Locate the cell with the specified text and output its (X, Y) center coordinate. 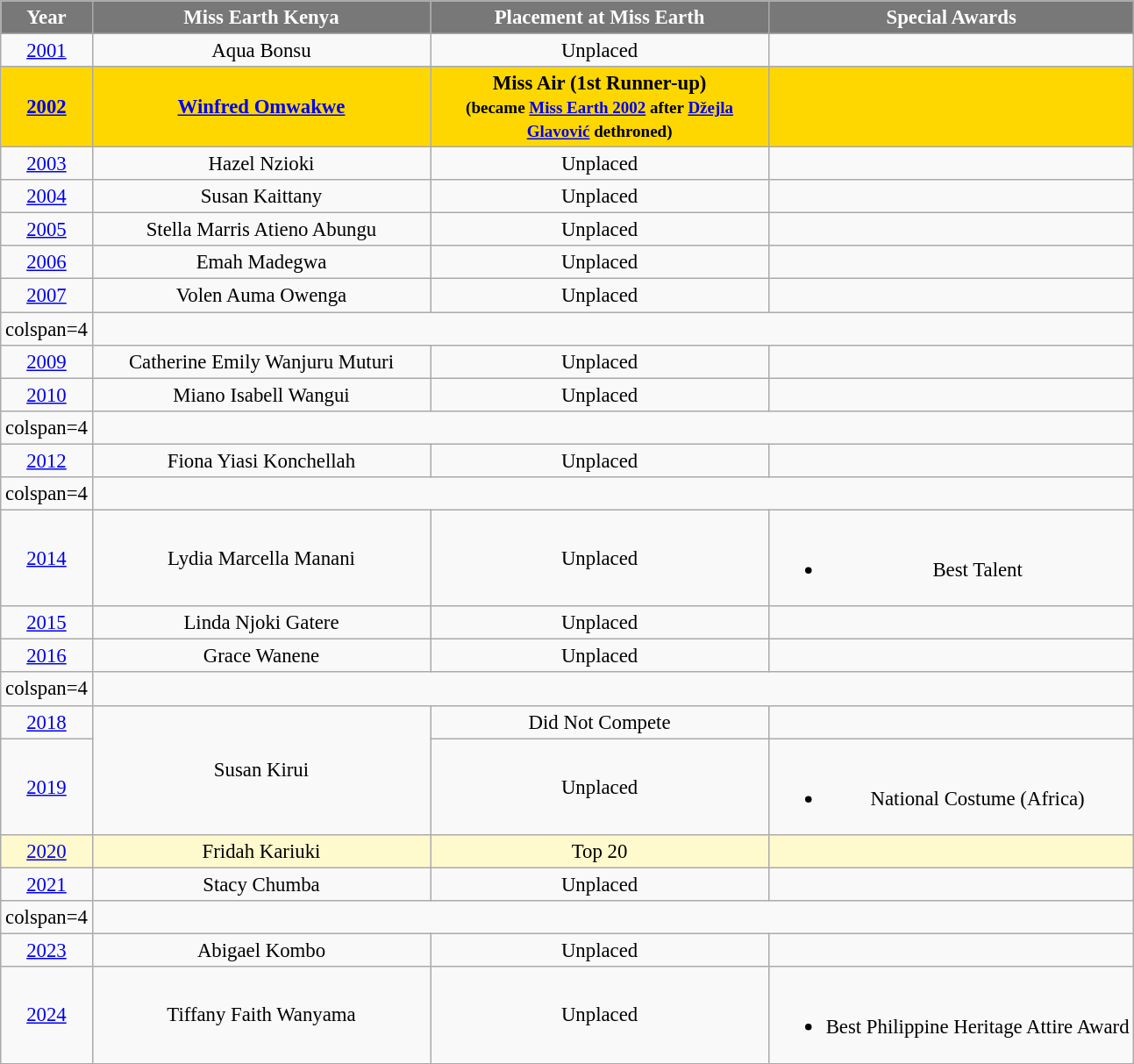
Fiona Yiasi Konchellah (261, 461)
Grace Wanene (261, 656)
Linda Njoki Gatere (261, 623)
2016 (46, 656)
2021 (46, 885)
Winfred Omwakwe (261, 107)
2023 (46, 951)
2004 (46, 196)
2002 (46, 107)
Stella Marris Atieno Abungu (261, 230)
Year (46, 18)
2001 (46, 51)
National Costume (Africa) (951, 787)
Best Philippine Heritage Attire Award (951, 1015)
Stacy Chumba (261, 885)
Abigael Kombo (261, 951)
Miss Air (1st Runner-up)(became Miss Earth 2002 after Džejla Glavović dethroned) (600, 107)
Emah Madegwa (261, 262)
Catherine Emily Wanjuru Muturi (261, 361)
Miss Earth Kenya (261, 18)
2009 (46, 361)
Aqua Bonsu (261, 51)
Volen Auma Owenga (261, 296)
Did Not Compete (600, 722)
2003 (46, 164)
2014 (46, 558)
2010 (46, 395)
2012 (46, 461)
Best Talent (951, 558)
2018 (46, 722)
Placement at Miss Earth (600, 18)
Hazel Nzioki (261, 164)
2005 (46, 230)
Susan Kaittany (261, 196)
2006 (46, 262)
Miano Isabell Wangui (261, 395)
Fridah Kariuki (261, 852)
2020 (46, 852)
Top 20 (600, 852)
Lydia Marcella Manani (261, 558)
2015 (46, 623)
2024 (46, 1015)
2019 (46, 787)
Susan Kirui (261, 770)
2007 (46, 296)
Special Awards (951, 18)
Tiffany Faith Wanyama (261, 1015)
